Return the (x, y) coordinate for the center point of the cell that contains the specified text.  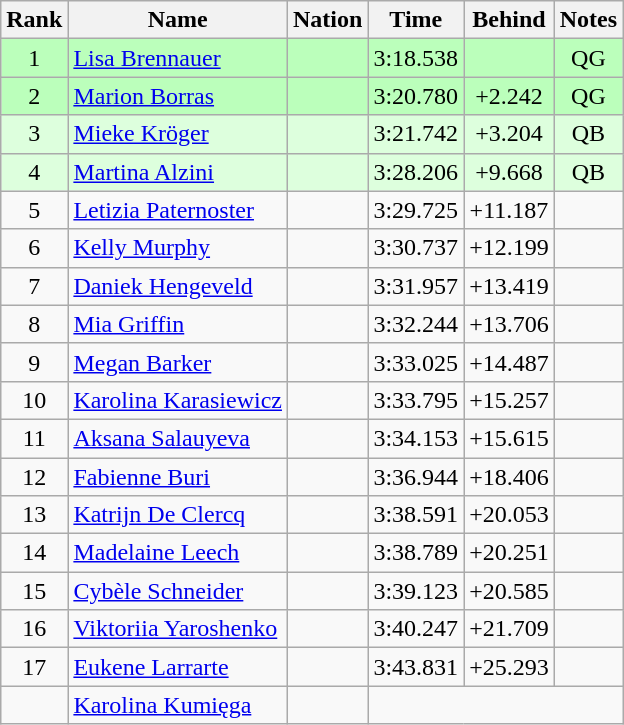
Letizia Paternoster (178, 210)
+18.406 (510, 477)
3:38.591 (416, 515)
3:36.944 (416, 477)
1 (34, 58)
Marion Borras (178, 96)
3:30.737 (416, 248)
7 (34, 286)
+14.487 (510, 362)
Nation (327, 20)
Megan Barker (178, 362)
+20.585 (510, 591)
3:40.247 (416, 629)
3:39.123 (416, 591)
3:20.780 (416, 96)
12 (34, 477)
Madelaine Leech (178, 553)
Daniek Hengeveld (178, 286)
5 (34, 210)
Katrijn De Clercq (178, 515)
+15.615 (510, 438)
+15.257 (510, 400)
Rank (34, 20)
14 (34, 553)
+25.293 (510, 667)
3:43.831 (416, 667)
8 (34, 324)
Kelly Murphy (178, 248)
3:29.725 (416, 210)
3:32.244 (416, 324)
4 (34, 172)
3:28.206 (416, 172)
+20.053 (510, 515)
3 (34, 134)
+13.419 (510, 286)
+9.668 (510, 172)
Cybèle Schneider (178, 591)
+2.242 (510, 96)
+3.204 (510, 134)
+11.187 (510, 210)
3:33.025 (416, 362)
Mieke Kröger (178, 134)
3:33.795 (416, 400)
3:21.742 (416, 134)
Aksana Salauyeva (178, 438)
Notes (588, 20)
Name (178, 20)
13 (34, 515)
6 (34, 248)
17 (34, 667)
Eukene Larrarte (178, 667)
3:18.538 (416, 58)
Fabienne Buri (178, 477)
Viktoriia Yaroshenko (178, 629)
16 (34, 629)
3:31.957 (416, 286)
3:34.153 (416, 438)
3:38.789 (416, 553)
Lisa Brennauer (178, 58)
+12.199 (510, 248)
Martina Alzini (178, 172)
10 (34, 400)
+20.251 (510, 553)
+21.709 (510, 629)
15 (34, 591)
Karolina Kumięga (178, 705)
Mia Griffin (178, 324)
9 (34, 362)
2 (34, 96)
+13.706 (510, 324)
11 (34, 438)
Karolina Karasiewicz (178, 400)
Time (416, 20)
Behind (510, 20)
